Determine the (x, y) coordinate at the center of the cell enclosing the given text.  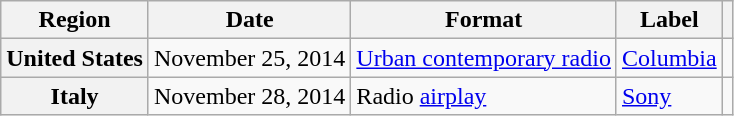
Region (75, 20)
Sony (669, 96)
United States (75, 58)
Label (669, 20)
Columbia (669, 58)
Italy (75, 96)
November 25, 2014 (249, 58)
November 28, 2014 (249, 96)
Radio airplay (484, 96)
Urban contemporary radio (484, 58)
Date (249, 20)
Format (484, 20)
